Locate the cell with the specified text and output its [X, Y] center coordinate. 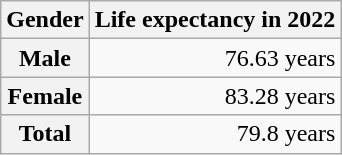
Female [45, 96]
Gender [45, 20]
Total [45, 134]
79.8 years [215, 134]
76.63 years [215, 58]
83.28 years [215, 96]
Life expectancy in 2022 [215, 20]
Male [45, 58]
